Identify which cell holds the provided text, then report its (x, y) central coordinate. 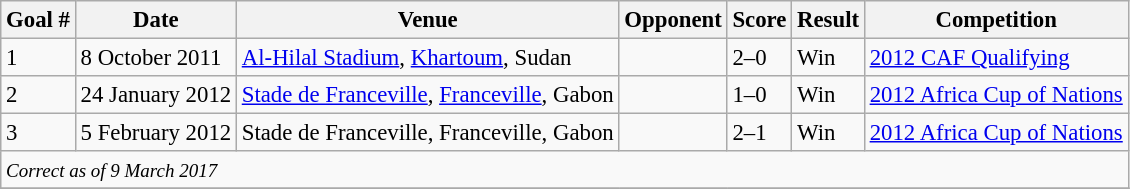
Al-Hilal Stadium, Khartoum, Sudan (428, 58)
8 October 2011 (156, 58)
Goal # (38, 20)
Opponent (673, 20)
1–0 (760, 95)
Venue (428, 20)
2 (38, 95)
3 (38, 133)
Correct as of 9 March 2017 (564, 170)
Date (156, 20)
2012 CAF Qualifying (996, 58)
Result (828, 20)
1 (38, 58)
24 January 2012 (156, 95)
2–1 (760, 133)
Score (760, 20)
Competition (996, 20)
5 February 2012 (156, 133)
2–0 (760, 58)
